For the text-containing cell, return its midpoint in (x, y) coordinate format. 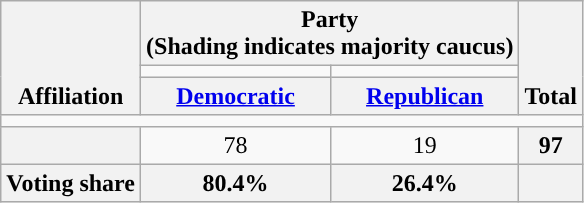
19 (425, 145)
78 (236, 145)
80.4% (236, 183)
Voting share (71, 183)
Republican (425, 96)
Party (Shading indicates majority caucus) (330, 34)
Total (551, 58)
Democratic (236, 96)
Affiliation (71, 58)
97 (551, 145)
26.4% (425, 183)
